Capture the cell that displays the provided text and extract its [X, Y] central coordinate. 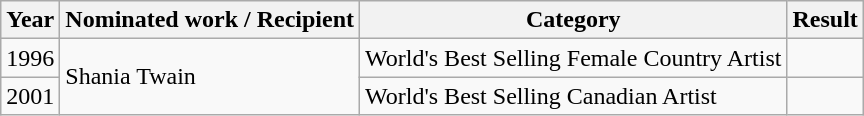
Shania Twain [210, 77]
World's Best Selling Canadian Artist [574, 96]
Result [825, 20]
Category [574, 20]
World's Best Selling Female Country Artist [574, 58]
1996 [30, 58]
Nominated work / Recipient [210, 20]
Year [30, 20]
2001 [30, 96]
